Return the [X, Y] coordinate for the center point of the cell that contains the specified text.  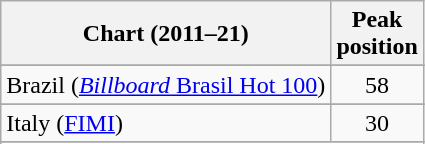
Italy (FIMI) [166, 123]
Peakposition [377, 34]
Chart (2011–21) [166, 34]
Brazil (Billboard Brasil Hot 100) [166, 85]
58 [377, 85]
30 [377, 123]
